Locate the cell with the specified text and output its (x, y) center coordinate. 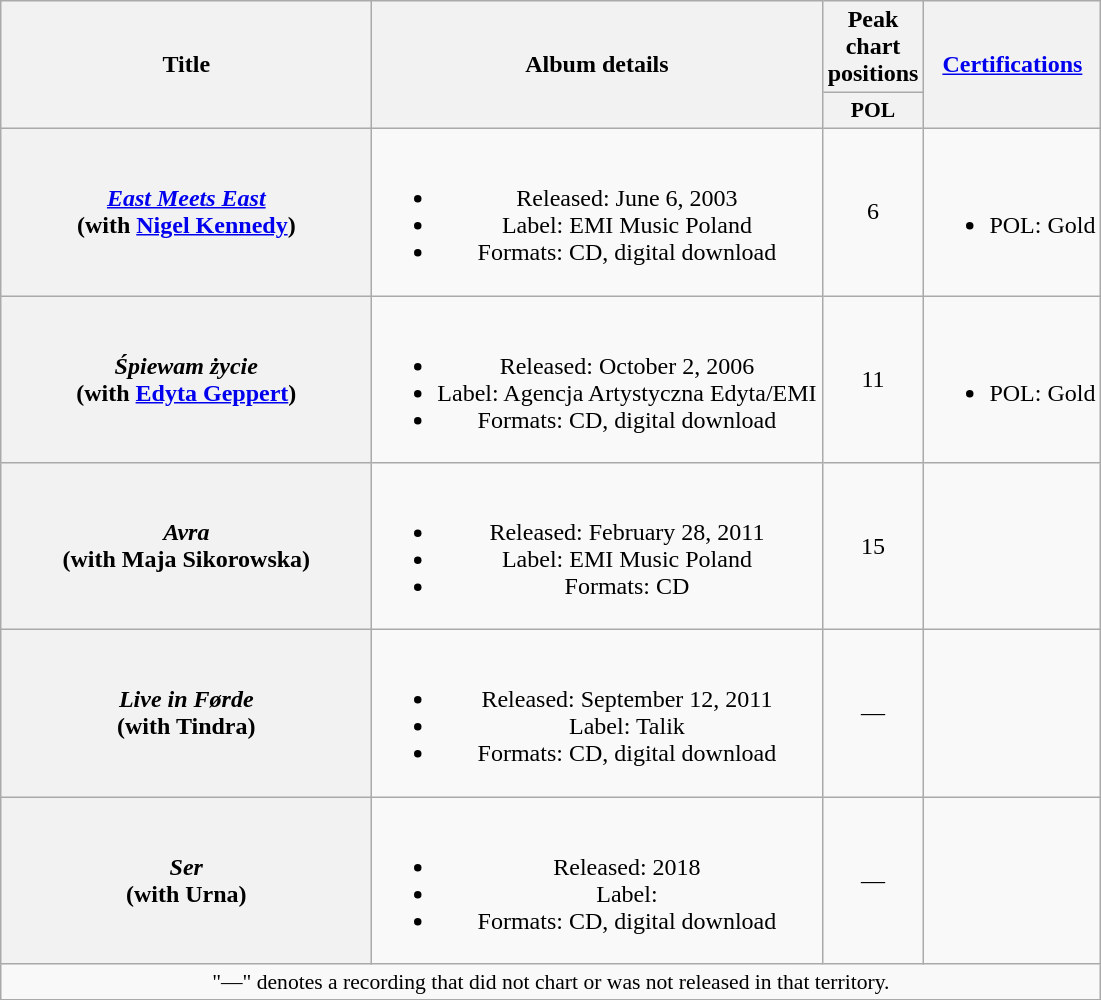
Released: February 28, 2011Label: EMI Music PolandFormats: CD (597, 546)
15 (873, 546)
Released: June 6, 2003Label: EMI Music PolandFormats: CD, digital download (597, 212)
Peak chart positions (873, 47)
Avra(with Maja Sikorowska) (186, 546)
POL (873, 111)
Ser(with Urna) (186, 880)
"—" denotes a recording that did not chart or was not released in that territory. (551, 982)
Released: 2018Label:Formats: CD, digital download (597, 880)
Live in Førde(with Tindra) (186, 714)
6 (873, 212)
Released: October 2, 2006Label: Agencja Artystyczna Edyta/EMIFormats: CD, digital download (597, 380)
11 (873, 380)
Śpiewam życie(with Edyta Geppert) (186, 380)
East Meets East(with Nigel Kennedy) (186, 212)
Album details (597, 65)
Title (186, 65)
Certifications (1012, 65)
Released: September 12, 2011Label: TalikFormats: CD, digital download (597, 714)
